Locate the cell with the specified text and output its [X, Y] center coordinate. 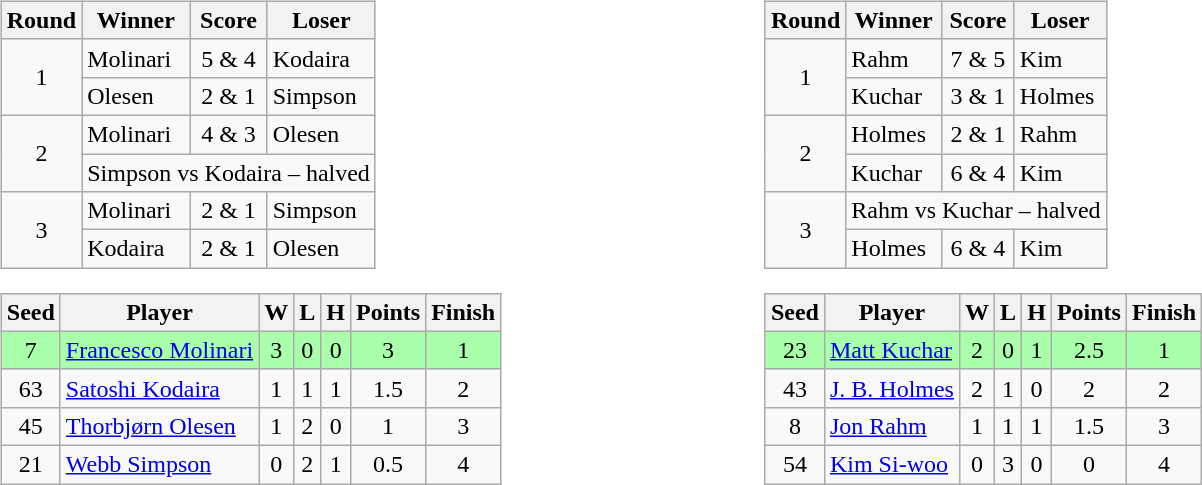
Kim Si-woo [892, 464]
8 [794, 426]
3 & 1 [978, 96]
Simpson vs Kodaira – halved [229, 173]
5 & 4 [228, 58]
Rahm vs Kuchar – halved [976, 211]
Webb Simpson [159, 464]
0.5 [388, 464]
63 [30, 388]
Francesco Molinari [159, 350]
45 [30, 426]
7 [30, 350]
54 [794, 464]
4 & 3 [228, 134]
21 [30, 464]
2.5 [1088, 350]
Jon Rahm [892, 426]
43 [794, 388]
J. B. Holmes [892, 388]
Matt Kuchar [892, 350]
7 & 5 [978, 58]
Satoshi Kodaira [159, 388]
23 [794, 350]
Thorbjørn Olesen [159, 426]
